Return (x, y) of the center of cell containing provided text 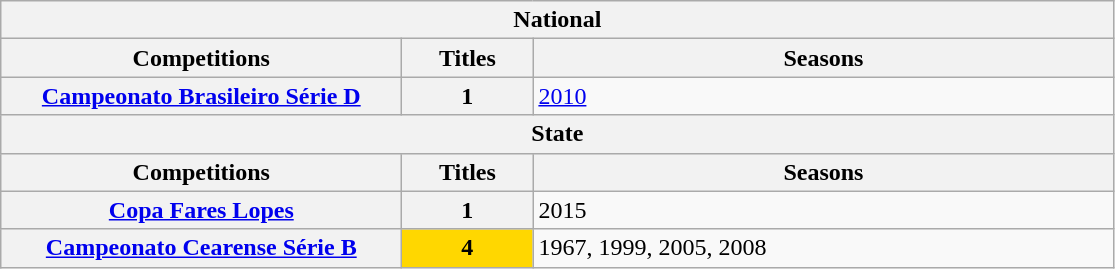
Copa Fares Lopes (202, 210)
State (558, 134)
National (558, 20)
2015 (824, 210)
1967, 1999, 2005, 2008 (824, 248)
4 (468, 248)
Campeonato Brasileiro Série D (202, 96)
Campeonato Cearense Série B (202, 248)
2010 (824, 96)
